Scan for the cell matching the given text and deliver its [X, Y] coordinate at center. 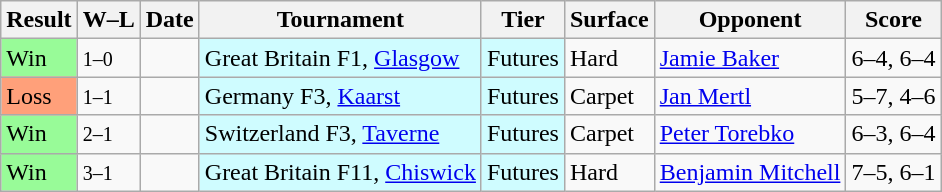
Jan Mertl [750, 96]
Opponent [750, 20]
5–7, 4–6 [894, 96]
Great Britain F1, Glasgow [340, 58]
Surface [609, 20]
Result [39, 20]
3–1 [108, 172]
1–1 [108, 96]
W–L [108, 20]
Score [894, 20]
6–3, 6–4 [894, 134]
1–0 [108, 58]
Tournament [340, 20]
Peter Torebko [750, 134]
2–1 [108, 134]
Date [170, 20]
Tier [522, 20]
7–5, 6–1 [894, 172]
Switzerland F3, Taverne [340, 134]
Great Britain F11, Chiswick [340, 172]
Germany F3, Kaarst [340, 96]
Loss [39, 96]
Jamie Baker [750, 58]
Benjamin Mitchell [750, 172]
6–4, 6–4 [894, 58]
